Find where the given text appears and provide that cell's center as [x, y] coordinate. 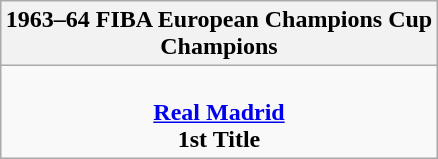
Real Madrid 1st Title [218, 112]
1963–64 FIBA European Champions CupChampions [218, 34]
